Output the (X, Y) coordinate of the center of the cell containing the given text.  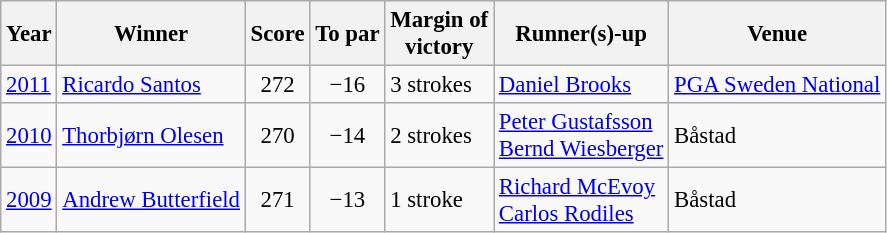
2010 (29, 136)
−13 (348, 200)
2009 (29, 200)
Ricardo Santos (151, 85)
Venue (778, 34)
Winner (151, 34)
Peter Gustafsson Bernd Wiesberger (582, 136)
272 (278, 85)
Daniel Brooks (582, 85)
Margin ofvictory (440, 34)
Score (278, 34)
Richard McEvoy Carlos Rodiles (582, 200)
2011 (29, 85)
3 strokes (440, 85)
Year (29, 34)
PGA Sweden National (778, 85)
271 (278, 200)
Runner(s)-up (582, 34)
To par (348, 34)
−14 (348, 136)
1 stroke (440, 200)
Thorbjørn Olesen (151, 136)
2 strokes (440, 136)
−16 (348, 85)
270 (278, 136)
Andrew Butterfield (151, 200)
